Find where the given text appears and provide that cell's center as [x, y] coordinate. 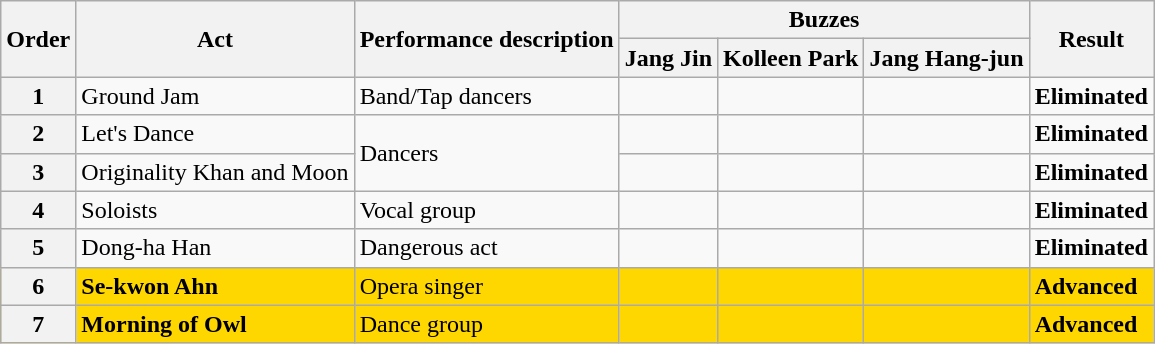
1 [38, 96]
Opera singer [486, 286]
Performance description [486, 39]
Dong-ha Han [215, 248]
Dangerous act [486, 248]
Result [1091, 39]
Se-kwon Ahn [215, 286]
Order [38, 39]
4 [38, 210]
Soloists [215, 210]
Jang Jin [668, 58]
Morning of Owl [215, 324]
Dance group [486, 324]
Ground Jam [215, 96]
Let's Dance [215, 134]
Kolleen Park [791, 58]
Dancers [486, 153]
7 [38, 324]
Originality Khan and Moon [215, 172]
Jang Hang-jun [946, 58]
5 [38, 248]
Vocal group [486, 210]
Act [215, 39]
3 [38, 172]
Buzzes [824, 20]
Band/Tap dancers [486, 96]
6 [38, 286]
2 [38, 134]
